Find where the given text appears and provide that cell's center as (x, y) coordinate. 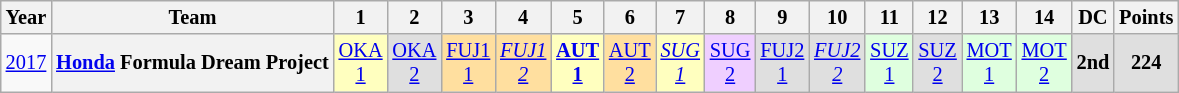
8 (730, 17)
MOT1 (990, 63)
9 (782, 17)
12 (937, 17)
10 (837, 17)
6 (630, 17)
1 (361, 17)
14 (1044, 17)
13 (990, 17)
FUJ11 (468, 63)
Points (1146, 17)
AUT2 (630, 63)
MOT2 (1044, 63)
2nd (1094, 63)
AUT1 (578, 63)
11 (889, 17)
5 (578, 17)
FUJ22 (837, 63)
SUZ2 (937, 63)
SUG1 (680, 63)
4 (523, 17)
OKA2 (414, 63)
SUG2 (730, 63)
Honda Formula Dream Project (192, 63)
Year (26, 17)
FUJ12 (523, 63)
DC (1094, 17)
SUZ1 (889, 63)
Team (192, 17)
2017 (26, 63)
2 (414, 17)
224 (1146, 63)
OKA1 (361, 63)
FUJ21 (782, 63)
7 (680, 17)
3 (468, 17)
